For the text-containing cell, return its midpoint in [X, Y] coordinate format. 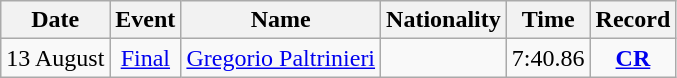
Date [56, 20]
Record [633, 20]
7:40.86 [548, 58]
CR [633, 58]
Time [548, 20]
13 August [56, 58]
Final [146, 58]
Gregorio Paltrinieri [281, 58]
Nationality [444, 20]
Event [146, 20]
Name [281, 20]
